Scan for the cell matching the given text and deliver its (x, y) coordinate at center. 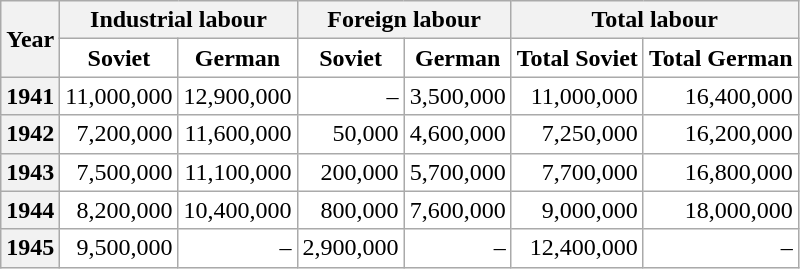
16,400,000 (720, 96)
Total labour (654, 20)
Industrial labour (178, 20)
12,400,000 (577, 248)
1943 (30, 172)
5,700,000 (458, 172)
Total German (720, 58)
Total Soviet (577, 58)
9,000,000 (577, 210)
7,600,000 (458, 210)
50,000 (350, 134)
4,600,000 (458, 134)
18,000,000 (720, 210)
16,800,000 (720, 172)
11,100,000 (238, 172)
8,200,000 (119, 210)
7,200,000 (119, 134)
1941 (30, 96)
1942 (30, 134)
800,000 (350, 210)
200,000 (350, 172)
3,500,000 (458, 96)
10,400,000 (238, 210)
7,500,000 (119, 172)
Foreign labour (404, 20)
7,250,000 (577, 134)
12,900,000 (238, 96)
7,700,000 (577, 172)
16,200,000 (720, 134)
11,600,000 (238, 134)
1945 (30, 248)
9,500,000 (119, 248)
1944 (30, 210)
2,900,000 (350, 248)
Year (30, 39)
